Pinpoint the cell where the given text exists, returning its [x, y] midpoint coordinate. 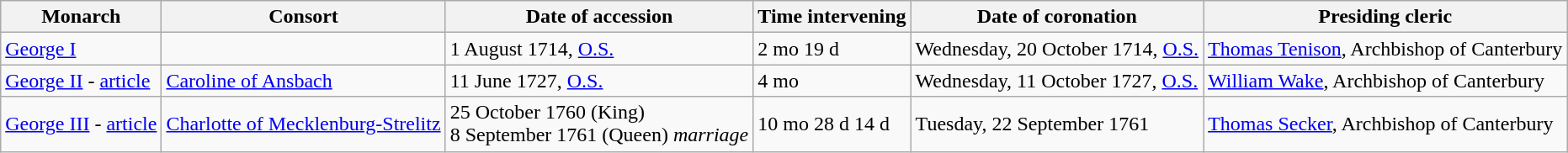
Tuesday, 22 September 1761 [1057, 124]
Caroline of Ansbach [303, 81]
George III - article [81, 124]
2 mo 19 d [832, 49]
Consort [303, 17]
4 mo [832, 81]
Charlotte of Mecklenburg-Strelitz [303, 124]
Date of accession [599, 17]
Time intervening [832, 17]
Presiding cleric [1385, 17]
William Wake, Archbishop of Canterbury [1385, 81]
Wednesday, 11 October 1727, O.S. [1057, 81]
George II - article [81, 81]
25 October 1760 (King)8 September 1761 (Queen) marriage [599, 124]
George I [81, 49]
1 August 1714, O.S. [599, 49]
Wednesday, 20 October 1714, O.S. [1057, 49]
Date of coronation [1057, 17]
Thomas Tenison, Archbishop of Canterbury [1385, 49]
11 June 1727, O.S. [599, 81]
Thomas Secker, Archbishop of Canterbury [1385, 124]
10 mo 28 d 14 d [832, 124]
Monarch [81, 17]
